Return [X, Y] of the center of cell containing provided text 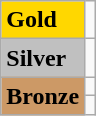
Silver [43, 58]
Bronze [43, 96]
Gold [43, 20]
